Detect which cell encompasses the target text, then output its [X, Y] center coordinate. 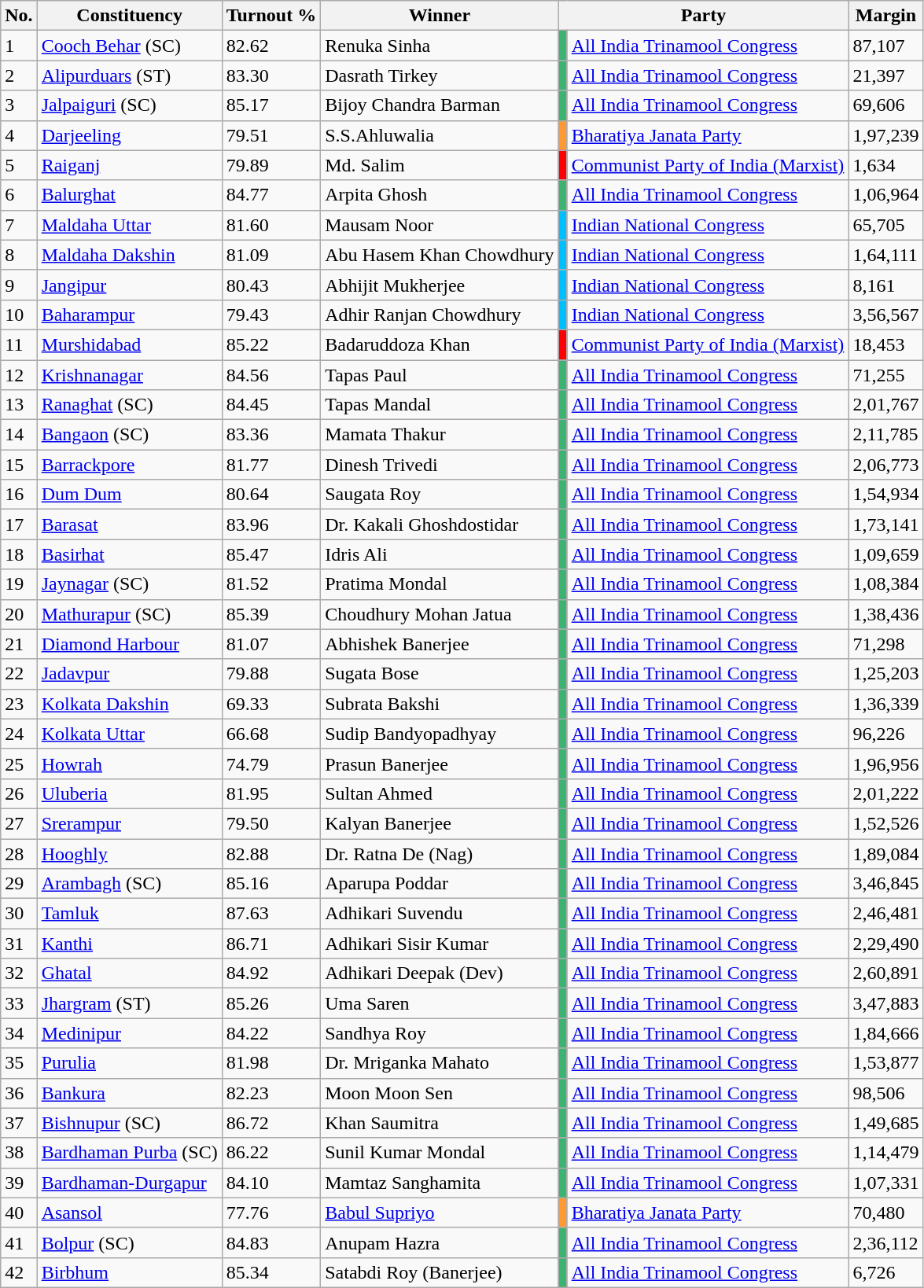
83.36 [271, 435]
81.09 [271, 255]
1,54,934 [885, 495]
Bijoy Chandra Barman [440, 105]
10 [19, 315]
Hooghly [129, 853]
Jhargram (ST) [129, 1003]
85.26 [271, 1003]
Barasat [129, 524]
35 [19, 1063]
Birbhum [129, 1272]
Dr. Ratna De (Nag) [440, 853]
70,480 [885, 1213]
29 [19, 884]
Abu Hasem Khan Chowdhury [440, 255]
Jaynagar (SC) [129, 584]
87.63 [271, 914]
Asansol [129, 1213]
Baharampur [129, 315]
Howrah [129, 764]
31 [19, 944]
27 [19, 823]
13 [19, 405]
Mamtaz Sanghamita [440, 1183]
1,89,084 [885, 853]
Medinipur [129, 1033]
96,226 [885, 734]
18,453 [885, 344]
23 [19, 704]
Moon Moon Sen [440, 1093]
79.88 [271, 674]
80.64 [271, 495]
1,38,436 [885, 614]
83.96 [271, 524]
Jangipur [129, 285]
3,56,567 [885, 315]
19 [19, 584]
1,07,331 [885, 1183]
Uma Saren [440, 1003]
85.47 [271, 554]
Dr. Kakali Ghoshdostidar [440, 524]
Barrackpore [129, 465]
71,298 [885, 644]
81.77 [271, 465]
85.39 [271, 614]
Sultan Ahmed [440, 793]
79.89 [271, 165]
Turnout % [271, 16]
Party [703, 16]
Tamluk [129, 914]
2,36,112 [885, 1242]
80.43 [271, 285]
69.33 [271, 704]
4 [19, 135]
84.92 [271, 973]
Uluberia [129, 793]
8,161 [885, 285]
3 [19, 105]
87,107 [885, 46]
85.22 [271, 344]
85.16 [271, 884]
Anupam Hazra [440, 1242]
20 [19, 614]
Prasun Banerjee [440, 764]
1,64,111 [885, 255]
84.22 [271, 1033]
Sugata Bose [440, 674]
28 [19, 853]
84.83 [271, 1242]
Jadavpur [129, 674]
Adhikari Suvendu [440, 914]
Maldaha Uttar [129, 225]
Badaruddoza Khan [440, 344]
1,09,659 [885, 554]
81.52 [271, 584]
Alipurduars (ST) [129, 75]
2 [19, 75]
Mausam Noor [440, 225]
Winner [440, 16]
2,01,222 [885, 793]
1,96,956 [885, 764]
30 [19, 914]
26 [19, 793]
74.79 [271, 764]
1,06,964 [885, 195]
2,60,891 [885, 973]
79.50 [271, 823]
2,06,773 [885, 465]
82.62 [271, 46]
25 [19, 764]
Idris Ali [440, 554]
85.17 [271, 105]
Mamata Thakur [440, 435]
Jalpaiguri (SC) [129, 105]
Subrata Bakshi [440, 704]
34 [19, 1033]
71,255 [885, 375]
1,97,239 [885, 135]
1,25,203 [885, 674]
Darjeeling [129, 135]
Aparupa Poddar [440, 884]
Raiganj [129, 165]
39 [19, 1183]
2,46,481 [885, 914]
Tapas Mandal [440, 405]
69,606 [885, 105]
11 [19, 344]
1,73,141 [885, 524]
1,634 [885, 165]
5 [19, 165]
2,11,785 [885, 435]
1,53,877 [885, 1063]
77.76 [271, 1213]
Renuka Sinha [440, 46]
79.51 [271, 135]
15 [19, 465]
24 [19, 734]
Cooch Behar (SC) [129, 46]
7 [19, 225]
66.68 [271, 734]
Dr. Mriganka Mahato [440, 1063]
Bardhaman Purba (SC) [129, 1153]
85.34 [271, 1272]
86.71 [271, 944]
21,397 [885, 75]
Adhikari Deepak (Dev) [440, 973]
1,14,479 [885, 1153]
Dasrath Tirkey [440, 75]
2,29,490 [885, 944]
1 [19, 46]
Adhir Ranjan Chowdhury [440, 315]
Bishnupur (SC) [129, 1123]
86.22 [271, 1153]
Bangaon (SC) [129, 435]
6,726 [885, 1272]
12 [19, 375]
Margin [885, 16]
1,52,526 [885, 823]
1,08,384 [885, 584]
81.07 [271, 644]
3,46,845 [885, 884]
Ghatal [129, 973]
42 [19, 1272]
Tapas Paul [440, 375]
14 [19, 435]
33 [19, 1003]
84.56 [271, 375]
Kanthi [129, 944]
Krishnanagar [129, 375]
Choudhury Mohan Jatua [440, 614]
81.60 [271, 225]
22 [19, 674]
32 [19, 973]
9 [19, 285]
81.98 [271, 1063]
Bolpur (SC) [129, 1242]
79.43 [271, 315]
Sandhya Roy [440, 1033]
3,47,883 [885, 1003]
Balurghat [129, 195]
S.S.Ahluwalia [440, 135]
6 [19, 195]
Saugata Roy [440, 495]
41 [19, 1242]
84.10 [271, 1183]
16 [19, 495]
Abhijit Mukherjee [440, 285]
1,49,685 [885, 1123]
2,01,767 [885, 405]
Dinesh Trivedi [440, 465]
37 [19, 1123]
Sudip Bandyopadhyay [440, 734]
No. [19, 16]
Dum Dum [129, 495]
Md. Salim [440, 165]
Khan Saumitra [440, 1123]
Ranaghat (SC) [129, 405]
Kalyan Banerjee [440, 823]
81.95 [271, 793]
Arambagh (SC) [129, 884]
Bardhaman-Durgapur [129, 1183]
Constituency [129, 16]
82.88 [271, 853]
Pratima Mondal [440, 584]
8 [19, 255]
86.72 [271, 1123]
17 [19, 524]
82.23 [271, 1093]
Maldaha Dakshin [129, 255]
Kolkata Uttar [129, 734]
84.45 [271, 405]
40 [19, 1213]
Arpita Ghosh [440, 195]
Diamond Harbour [129, 644]
36 [19, 1093]
98,506 [885, 1093]
Sunil Kumar Mondal [440, 1153]
Babul Supriyo [440, 1213]
18 [19, 554]
1,36,339 [885, 704]
38 [19, 1153]
Kolkata Dakshin [129, 704]
65,705 [885, 225]
84.77 [271, 195]
Adhikari Sisir Kumar [440, 944]
Basirhat [129, 554]
21 [19, 644]
Bankura [129, 1093]
Murshidabad [129, 344]
Mathurapur (SC) [129, 614]
Srerampur [129, 823]
Abhishek Banerjee [440, 644]
1,84,666 [885, 1033]
Purulia [129, 1063]
Satabdi Roy (Banerjee) [440, 1272]
83.30 [271, 75]
